Return [X, Y] of the center of cell containing provided text 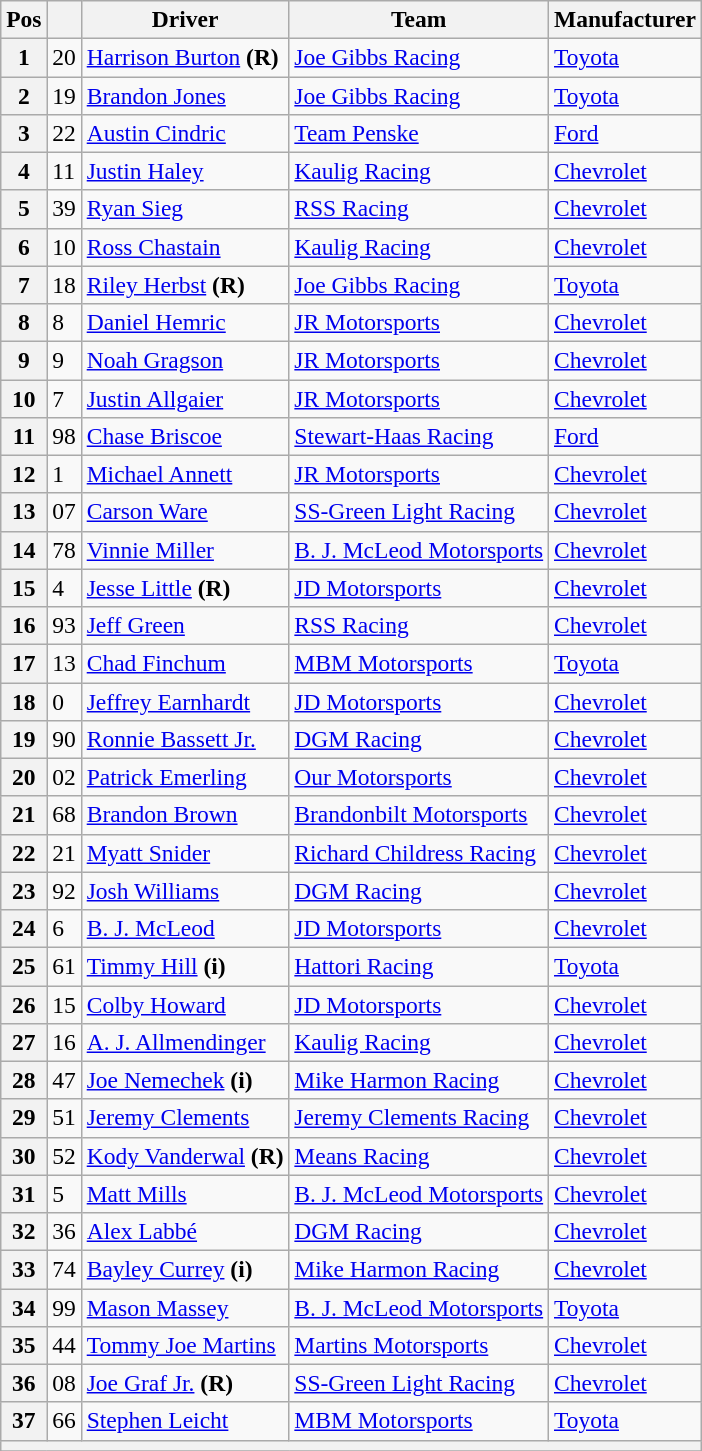
12 [24, 474]
Team [419, 19]
Vinnie Miller [185, 550]
Brandonbilt Motorsports [419, 815]
Chad Finchum [185, 663]
39 [64, 209]
B. J. McLeod [185, 928]
Jeffrey Earnhardt [185, 701]
Kody Vanderwal (R) [185, 1156]
92 [64, 891]
52 [64, 1156]
30 [24, 1156]
Stephen Leicht [185, 1421]
Myatt Snider [185, 853]
Our Motorsports [419, 777]
61 [64, 966]
32 [24, 1231]
68 [64, 815]
2 [24, 95]
44 [64, 1345]
Team Penske [419, 133]
Justin Haley [185, 171]
Jeremy Clements Racing [419, 1118]
08 [64, 1383]
02 [64, 777]
Manufacturer [626, 19]
90 [64, 739]
33 [24, 1269]
98 [64, 436]
Alex Labbé [185, 1231]
66 [64, 1421]
Matt Mills [185, 1194]
Pos [24, 19]
Hattori Racing [419, 966]
3 [24, 133]
A. J. Allmendinger [185, 1042]
Tommy Joe Martins [185, 1345]
Colby Howard [185, 1004]
27 [24, 1042]
Mason Massey [185, 1307]
74 [64, 1269]
99 [64, 1307]
Noah Gragson [185, 360]
Brandon Jones [185, 95]
47 [64, 1080]
Jeff Green [185, 625]
93 [64, 625]
14 [24, 550]
Brandon Brown [185, 815]
Harrison Burton (R) [185, 57]
Ryan Sieg [185, 209]
17 [24, 663]
Martins Motorsports [419, 1345]
Patrick Emerling [185, 777]
Bayley Currey (i) [185, 1269]
23 [24, 891]
Riley Herbst (R) [185, 285]
Daniel Hemric [185, 322]
Carson Ware [185, 512]
Ross Chastain [185, 247]
Ronnie Bassett Jr. [185, 739]
31 [24, 1194]
78 [64, 550]
34 [24, 1307]
51 [64, 1118]
35 [24, 1345]
Means Racing [419, 1156]
Joe Graf Jr. (R) [185, 1383]
28 [24, 1080]
26 [24, 1004]
25 [24, 966]
24 [24, 928]
0 [64, 701]
Stewart-Haas Racing [419, 436]
Timmy Hill (i) [185, 966]
Richard Childress Racing [419, 853]
Joe Nemechek (i) [185, 1080]
Driver [185, 19]
Michael Annett [185, 474]
Jeremy Clements [185, 1118]
Austin Cindric [185, 133]
07 [64, 512]
Justin Allgaier [185, 398]
29 [24, 1118]
37 [24, 1421]
Chase Briscoe [185, 436]
Josh Williams [185, 891]
Jesse Little (R) [185, 588]
